Search for the cell housing the specified text and yield its (x, y) center coordinate. 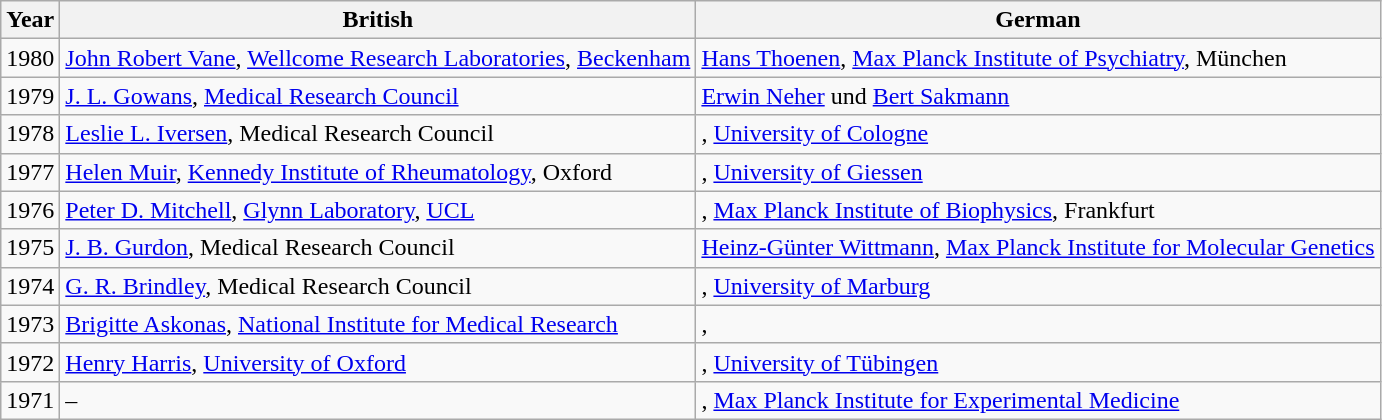
1973 (30, 324)
German (1038, 20)
1971 (30, 400)
Henry Harris, University of Oxford (378, 362)
J. B. Gurdon, Medical Research Council (378, 248)
Leslie L. Iversen, Medical Research Council (378, 134)
Peter D. Mitchell, Glynn Laboratory, UCL (378, 210)
, (1038, 324)
1976 (30, 210)
British (378, 20)
J. L. Gowans, Medical Research Council (378, 96)
Hans Thoenen, Max Planck Institute of Psychiatry, München (1038, 58)
Year (30, 20)
, University of Giessen (1038, 172)
1980 (30, 58)
1975 (30, 248)
– (378, 400)
, Max Planck Institute of Biophysics, Frankfurt (1038, 210)
John Robert Vane, Wellcome Research Laboratories, Beckenham (378, 58)
Erwin Neher und Bert Sakmann (1038, 96)
G. R. Brindley, Medical Research Council (378, 286)
1978 (30, 134)
1977 (30, 172)
1974 (30, 286)
1979 (30, 96)
Helen Muir, Kennedy Institute of Rheumatology, Oxford (378, 172)
Brigitte Askonas, National Institute for Medical Research (378, 324)
1972 (30, 362)
, Max Planck Institute for Experimental Medicine (1038, 400)
, University of Tübingen (1038, 362)
, University of Marburg (1038, 286)
, University of Cologne (1038, 134)
Heinz-Günter Wittmann, Max Planck Institute for Molecular Genetics (1038, 248)
